Scan for the cell matching the given text and deliver its (X, Y) coordinate at center. 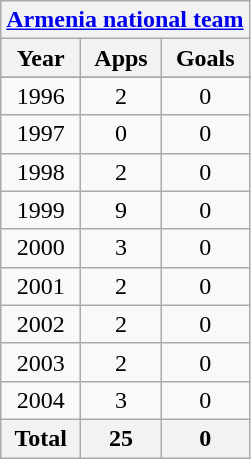
Armenia national team (125, 20)
1999 (41, 210)
Goals (205, 58)
1996 (41, 96)
9 (122, 210)
2002 (41, 324)
2000 (41, 248)
Apps (122, 58)
Total (41, 438)
1997 (41, 134)
2004 (41, 400)
Year (41, 58)
25 (122, 438)
1998 (41, 172)
2003 (41, 362)
2001 (41, 286)
